Identify which cell holds the provided text, then report its (X, Y) central coordinate. 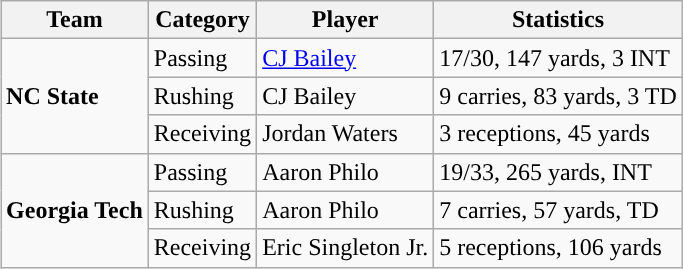
19/33, 265 yards, INT (558, 172)
17/30, 147 yards, 3 INT (558, 58)
Statistics (558, 20)
Georgia Tech (75, 210)
NC State (75, 96)
Team (75, 20)
7 carries, 57 yards, TD (558, 210)
Eric Singleton Jr. (346, 248)
5 receptions, 106 yards (558, 248)
9 carries, 83 yards, 3 TD (558, 96)
Category (202, 20)
Player (346, 20)
3 receptions, 45 yards (558, 134)
Jordan Waters (346, 134)
